Extract the (X, Y) coordinate from the center of the cell holding the provided text.  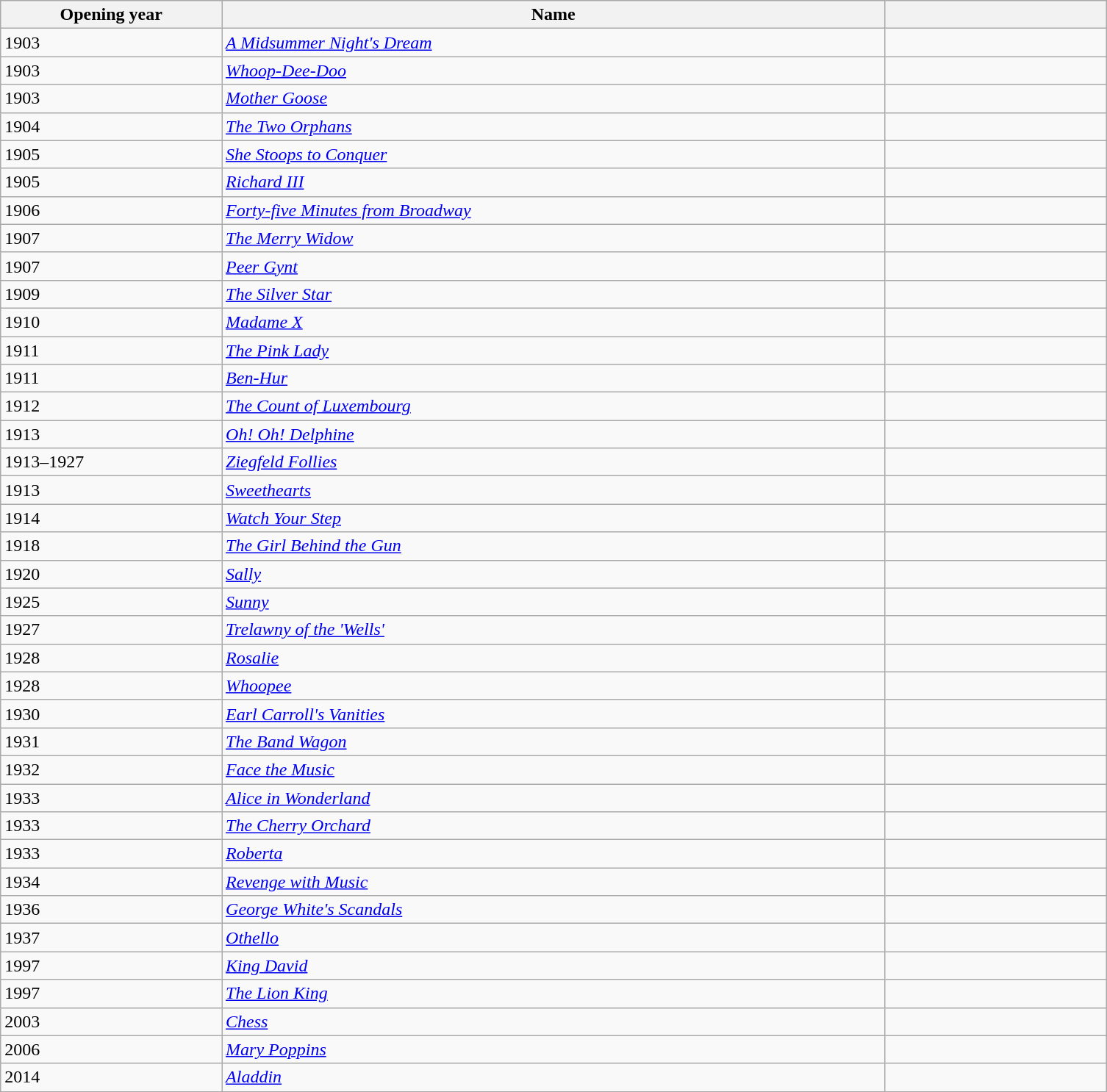
Opening year (112, 15)
1936 (112, 910)
1906 (112, 210)
Whoopee (553, 686)
Trelawny of the 'Wells' (553, 630)
The Lion King (553, 994)
1918 (112, 546)
Watch Your Step (553, 518)
1930 (112, 714)
The Silver Star (553, 294)
1920 (112, 574)
1914 (112, 518)
She Stoops to Conquer (553, 154)
The Merry Widow (553, 238)
Ziegfeld Follies (553, 462)
1904 (112, 126)
2014 (112, 1077)
The Pink Lady (553, 351)
Madame X (553, 322)
Revenge with Music (553, 882)
A Midsummer Night's Dream (553, 43)
Aladdin (553, 1077)
2003 (112, 1021)
Face the Music (553, 769)
Forty-five Minutes from Broadway (553, 210)
Roberta (553, 854)
1910 (112, 322)
Mother Goose (553, 98)
George White's Scandals (553, 910)
Othello (553, 938)
2006 (112, 1049)
The Girl Behind the Gun (553, 546)
Sweethearts (553, 490)
1909 (112, 294)
Richard III (553, 182)
1937 (112, 938)
The Cherry Orchard (553, 826)
1934 (112, 882)
The Band Wagon (553, 741)
Mary Poppins (553, 1049)
King David (553, 966)
Rosalie (553, 658)
Peer Gynt (553, 266)
1912 (112, 406)
1913–1927 (112, 462)
Earl Carroll's Vanities (553, 714)
1925 (112, 602)
Ben-Hur (553, 378)
1931 (112, 741)
Alice in Wonderland (553, 797)
Sally (553, 574)
Whoop-Dee-Doo (553, 71)
Sunny (553, 602)
Name (553, 15)
1927 (112, 630)
Oh! Oh! Delphine (553, 434)
The Two Orphans (553, 126)
Chess (553, 1021)
The Count of Luxembourg (553, 406)
1932 (112, 769)
